Return the (X, Y) coordinate for the center point of the cell that contains the specified text.  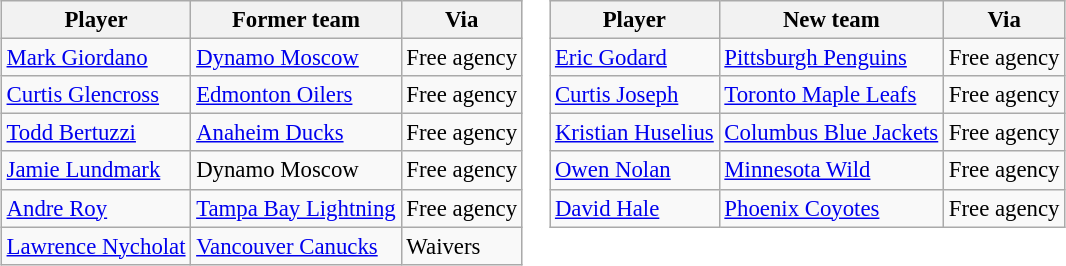
Former team (296, 20)
Tampa Bay Lightning (296, 208)
Toronto Maple Leafs (831, 95)
Edmonton Oilers (296, 95)
Mark Giordano (96, 58)
Curtis Joseph (634, 95)
Kristian Huselius (634, 133)
Phoenix Coyotes (831, 208)
Minnesota Wild (831, 170)
Anaheim Ducks (296, 133)
Vancouver Canucks (296, 246)
Andre Roy (96, 208)
Pittsburgh Penguins (831, 58)
Waivers (462, 246)
New team (831, 20)
David Hale (634, 208)
Todd Bertuzzi (96, 133)
Jamie Lundmark (96, 170)
Eric Godard (634, 58)
Lawrence Nycholat (96, 246)
Columbus Blue Jackets (831, 133)
Owen Nolan (634, 170)
Curtis Glencross (96, 95)
